Return the [x, y] coordinate for the center point of the cell that contains the specified text.  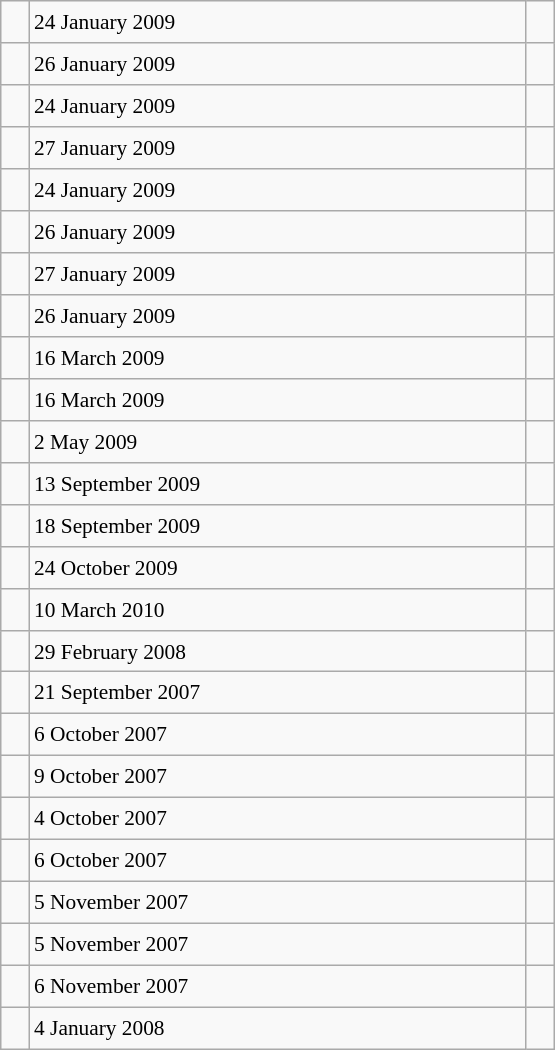
9 October 2007 [278, 777]
21 September 2007 [278, 693]
29 February 2008 [278, 651]
24 October 2009 [278, 567]
2 May 2009 [278, 441]
6 November 2007 [278, 986]
4 January 2008 [278, 1028]
13 September 2009 [278, 483]
10 March 2010 [278, 609]
4 October 2007 [278, 819]
18 September 2009 [278, 525]
